Identify which cell holds the provided text, then report its (X, Y) central coordinate. 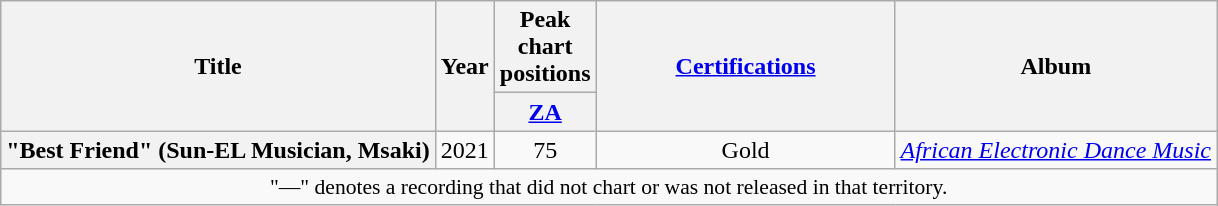
Gold (746, 150)
Title (218, 66)
Year (464, 66)
75 (545, 150)
Peak chart positions (545, 47)
African Electronic Dance Music (1056, 150)
2021 (464, 150)
Certifications (746, 66)
"—" denotes a recording that did not chart or was not released in that territory. (609, 187)
Album (1056, 66)
ZA (545, 112)
"Best Friend" (Sun-EL Musician, Msaki) (218, 150)
